Return the [X, Y] coordinate for the center point of the cell that contains the specified text.  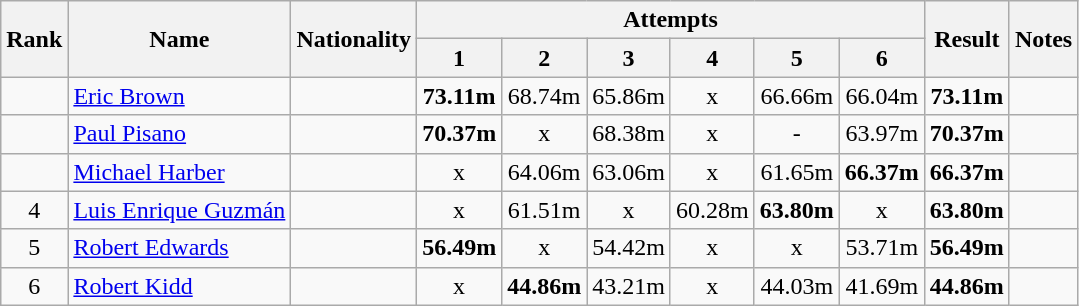
66.04m [882, 96]
60.28m [712, 210]
Name [180, 39]
1 [460, 58]
Rank [34, 39]
68.38m [629, 134]
2 [544, 58]
Result [966, 39]
68.74m [544, 96]
Eric Brown [180, 96]
Notes [1043, 39]
66.66m [796, 96]
Robert Kidd [180, 286]
54.42m [629, 248]
3 [629, 58]
Robert Edwards [180, 248]
61.51m [544, 210]
44.03m [796, 286]
Attempts [671, 20]
61.65m [796, 172]
Nationality [354, 39]
41.69m [882, 286]
Luis Enrique Guzmán [180, 210]
Paul Pisano [180, 134]
65.86m [629, 96]
- [796, 134]
Michael Harber [180, 172]
43.21m [629, 286]
63.06m [629, 172]
53.71m [882, 248]
63.97m [882, 134]
64.06m [544, 172]
